Return the (x, y) coordinate for the center point of the cell that contains the specified text.  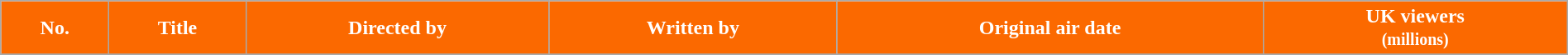
UK viewers(millions) (1415, 28)
Original air date (1050, 28)
Written by (693, 28)
No. (55, 28)
Title (177, 28)
Directed by (397, 28)
